For the text-containing cell, return its midpoint in [x, y] coordinate format. 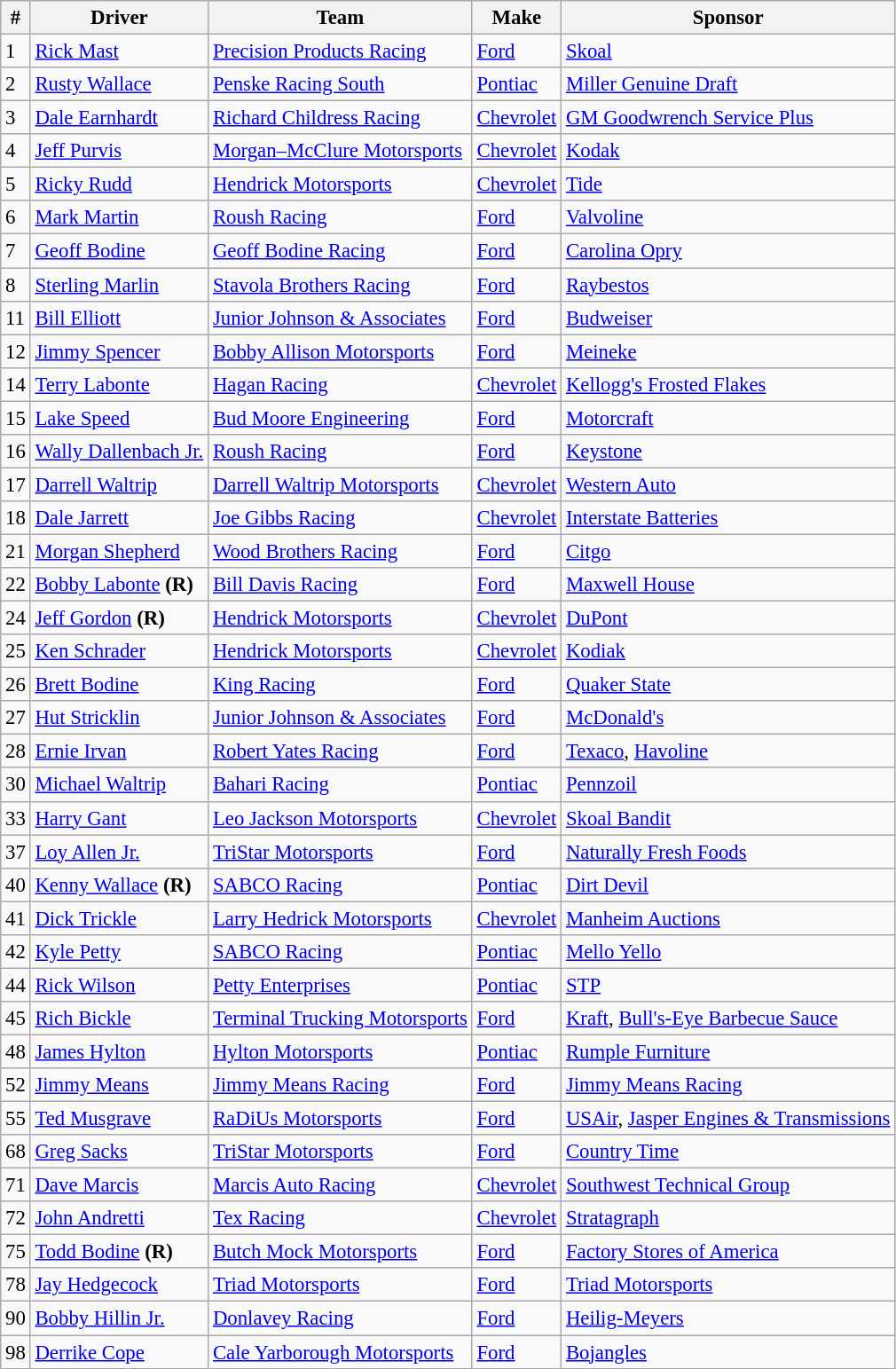
28 [16, 751]
Geoff Bodine Racing [341, 251]
Sterling Marlin [119, 285]
71 [16, 1185]
Cale Yarborough Motorsports [341, 1352]
5 [16, 185]
Factory Stores of America [728, 1252]
Larry Hedrick Motorsports [341, 918]
Jimmy Means [119, 1085]
75 [16, 1252]
21 [16, 551]
7 [16, 251]
Skoal Bandit [728, 818]
Kellogg's Frosted Flakes [728, 384]
Bud Moore Engineering [341, 418]
Jeff Gordon (R) [119, 618]
John Andretti [119, 1218]
Kyle Petty [119, 952]
Rusty Wallace [119, 84]
Kodak [728, 151]
Rumple Furniture [728, 1051]
Lake Speed [119, 418]
Dale Jarrett [119, 518]
8 [16, 285]
41 [16, 918]
Dick Trickle [119, 918]
Donlavey Racing [341, 1318]
Bojangles [728, 1352]
Rick Wilson [119, 985]
37 [16, 852]
# [16, 18]
Jay Hedgecock [119, 1286]
Citgo [728, 551]
Terry Labonte [119, 384]
Western Auto [728, 484]
Marcis Auto Racing [341, 1185]
Darrell Waltrip [119, 484]
Dale Earnhardt [119, 118]
27 [16, 718]
55 [16, 1119]
Bahari Racing [341, 785]
12 [16, 351]
Bobby Hillin Jr. [119, 1318]
Rich Bickle [119, 1019]
98 [16, 1352]
Pennzoil [728, 785]
Carolina Opry [728, 251]
78 [16, 1286]
Meineke [728, 351]
USAir, Jasper Engines & Transmissions [728, 1119]
Bobby Labonte (R) [119, 585]
Bobby Allison Motorsports [341, 351]
Bill Davis Racing [341, 585]
James Hylton [119, 1051]
Kenny Wallace (R) [119, 885]
Derrike Cope [119, 1352]
Penske Racing South [341, 84]
Precision Products Racing [341, 51]
Bill Elliott [119, 318]
Dirt Devil [728, 885]
Keystone [728, 452]
Tide [728, 185]
Miller Genuine Draft [728, 84]
Hylton Motorsports [341, 1051]
Heilig-Meyers [728, 1318]
STP [728, 985]
Morgan–McClure Motorsports [341, 151]
Wally Dallenbach Jr. [119, 452]
16 [16, 452]
1 [16, 51]
Michael Waltrip [119, 785]
Team [341, 18]
Kodiak [728, 651]
40 [16, 885]
2 [16, 84]
Mark Martin [119, 217]
6 [16, 217]
Geoff Bodine [119, 251]
Stavola Brothers Racing [341, 285]
Jeff Purvis [119, 151]
Raybestos [728, 285]
14 [16, 384]
Maxwell House [728, 585]
Skoal [728, 51]
Hagan Racing [341, 384]
Naturally Fresh Foods [728, 852]
30 [16, 785]
Make [516, 18]
Wood Brothers Racing [341, 551]
Terminal Trucking Motorsports [341, 1019]
Ken Schrader [119, 651]
44 [16, 985]
Tex Racing [341, 1218]
22 [16, 585]
Richard Childress Racing [341, 118]
Petty Enterprises [341, 985]
33 [16, 818]
Morgan Shepherd [119, 551]
45 [16, 1019]
Butch Mock Motorsports [341, 1252]
DuPont [728, 618]
Ernie Irvan [119, 751]
Texaco, Havoline [728, 751]
25 [16, 651]
Quaker State [728, 685]
Budweiser [728, 318]
Country Time [728, 1152]
Brett Bodine [119, 685]
King Racing [341, 685]
Leo Jackson Motorsports [341, 818]
48 [16, 1051]
15 [16, 418]
Stratagraph [728, 1218]
Mello Yello [728, 952]
3 [16, 118]
RaDiUs Motorsports [341, 1119]
Hut Stricklin [119, 718]
Joe Gibbs Racing [341, 518]
Ricky Rudd [119, 185]
52 [16, 1085]
Greg Sacks [119, 1152]
Kraft, Bull's-Eye Barbecue Sauce [728, 1019]
Darrell Waltrip Motorsports [341, 484]
Harry Gant [119, 818]
18 [16, 518]
Loy Allen Jr. [119, 852]
11 [16, 318]
Todd Bodine (R) [119, 1252]
Rick Mast [119, 51]
Ted Musgrave [119, 1119]
Dave Marcis [119, 1185]
Robert Yates Racing [341, 751]
90 [16, 1318]
26 [16, 685]
Sponsor [728, 18]
4 [16, 151]
68 [16, 1152]
Valvoline [728, 217]
Southwest Technical Group [728, 1185]
Jimmy Spencer [119, 351]
42 [16, 952]
24 [16, 618]
Interstate Batteries [728, 518]
Motorcraft [728, 418]
GM Goodwrench Service Plus [728, 118]
Driver [119, 18]
72 [16, 1218]
17 [16, 484]
Manheim Auctions [728, 918]
McDonald's [728, 718]
